Return (x, y) of the center of cell containing provided text 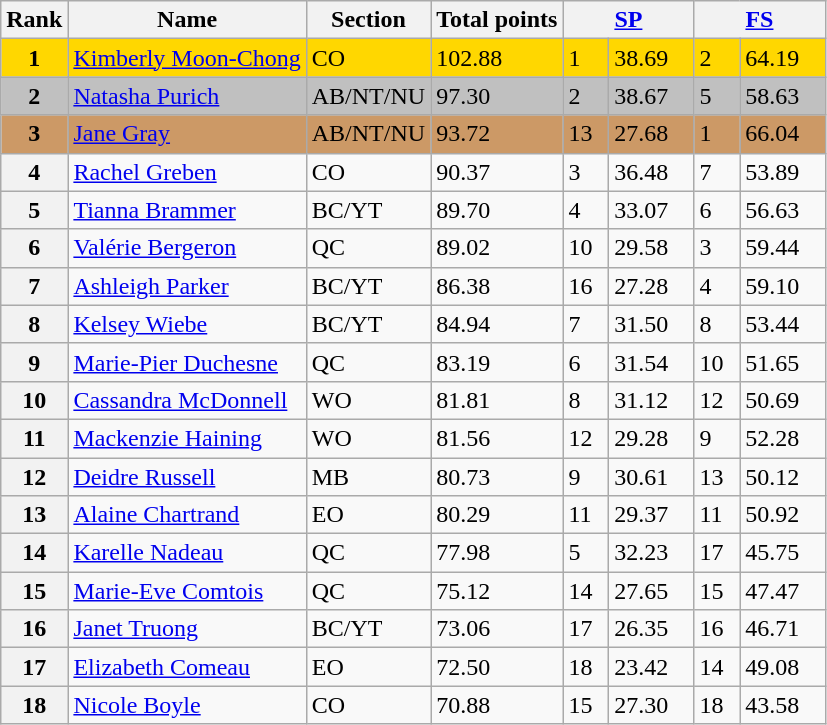
36.48 (652, 172)
Deidre Russell (187, 477)
81.81 (497, 400)
Elizabeth Comeau (187, 667)
75.12 (497, 591)
45.75 (782, 553)
29.58 (652, 248)
31.54 (652, 362)
93.72 (497, 134)
58.63 (782, 96)
Nicole Boyle (187, 705)
Janet Truong (187, 629)
Rank (34, 20)
38.67 (652, 96)
27.30 (652, 705)
27.28 (652, 286)
52.28 (782, 438)
97.30 (497, 96)
49.08 (782, 667)
Marie-Eve Comtois (187, 591)
56.63 (782, 210)
80.29 (497, 515)
46.71 (782, 629)
29.37 (652, 515)
59.44 (782, 248)
32.23 (652, 553)
81.56 (497, 438)
90.37 (497, 172)
Rachel Greben (187, 172)
59.10 (782, 286)
66.04 (782, 134)
83.19 (497, 362)
64.19 (782, 58)
26.35 (652, 629)
Kimberly Moon-Chong (187, 58)
53.44 (782, 324)
89.70 (497, 210)
77.98 (497, 553)
33.07 (652, 210)
102.88 (497, 58)
51.65 (782, 362)
Ashleigh Parker (187, 286)
Section (368, 20)
89.02 (497, 248)
Tianna Brammer (187, 210)
43.58 (782, 705)
23.42 (652, 667)
29.28 (652, 438)
27.65 (652, 591)
86.38 (497, 286)
Karelle Nadeau (187, 553)
38.69 (652, 58)
53.89 (782, 172)
Mackenzie Haining (187, 438)
Jane Gray (187, 134)
Kelsey Wiebe (187, 324)
30.61 (652, 477)
Total points (497, 20)
70.88 (497, 705)
31.12 (652, 400)
Cassandra McDonnell (187, 400)
Alaine Chartrand (187, 515)
84.94 (497, 324)
Name (187, 20)
Natasha Purich (187, 96)
FS (760, 20)
73.06 (497, 629)
50.12 (782, 477)
72.50 (497, 667)
Marie-Pier Duchesne (187, 362)
50.69 (782, 400)
80.73 (497, 477)
47.47 (782, 591)
MB (368, 477)
SP (628, 20)
27.68 (652, 134)
31.50 (652, 324)
Valérie Bergeron (187, 248)
50.92 (782, 515)
